Output the [x, y] coordinate of the center of the cell containing the given text.  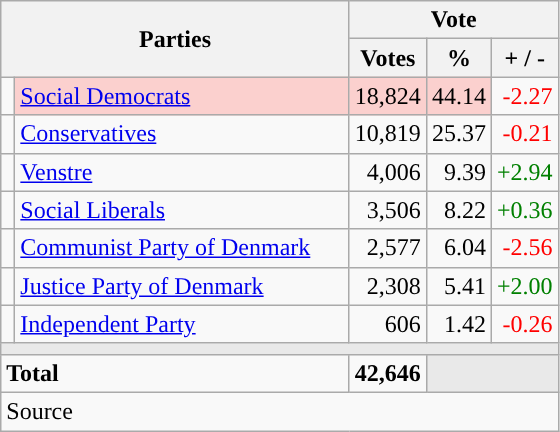
-2.27 [524, 96]
Communist Party of Denmark [182, 248]
Social Liberals [182, 210]
-0.21 [524, 134]
6.04 [458, 248]
2,577 [388, 248]
-0.26 [524, 324]
8.22 [458, 210]
Social Democrats [182, 96]
+ / - [524, 58]
Source [280, 411]
Vote [454, 20]
2,308 [388, 286]
1.42 [458, 324]
Independent Party [182, 324]
Votes [388, 58]
Conservatives [182, 134]
606 [388, 324]
Parties [176, 39]
+0.36 [524, 210]
Justice Party of Denmark [182, 286]
9.39 [458, 172]
Total [176, 373]
Venstre [182, 172]
+2.94 [524, 172]
+2.00 [524, 286]
25.37 [458, 134]
10,819 [388, 134]
% [458, 58]
42,646 [388, 373]
-2.56 [524, 248]
5.41 [458, 286]
3,506 [388, 210]
44.14 [458, 96]
4,006 [388, 172]
18,824 [388, 96]
